Determine the (x, y) coordinate at the center of the cell enclosing the given text.  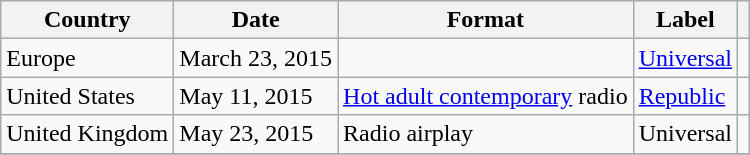
May 11, 2015 (256, 96)
Label (685, 20)
Country (88, 20)
Hot adult contemporary radio (486, 96)
Format (486, 20)
United Kingdom (88, 134)
Europe (88, 58)
Radio airplay (486, 134)
Republic (685, 96)
United States (88, 96)
March 23, 2015 (256, 58)
May 23, 2015 (256, 134)
Date (256, 20)
